Output the (x, y) coordinate of the center of the cell containing the given text.  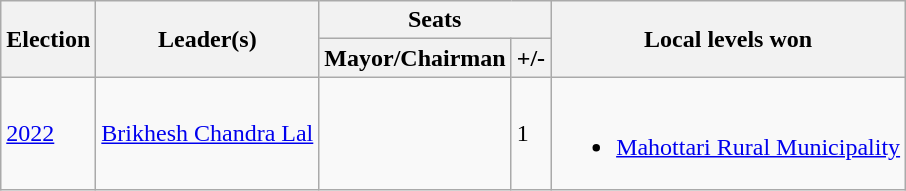
+/- (530, 58)
2022 (48, 134)
Local levels won (728, 39)
Mayor/Chairman (415, 58)
Leader(s) (208, 39)
1 (530, 134)
Mahottari Rural Municipality (728, 134)
Brikhesh Chandra Lal (208, 134)
Seats (435, 20)
Election (48, 39)
